From the cell containing the given text, extract its center point as [x, y] coordinate. 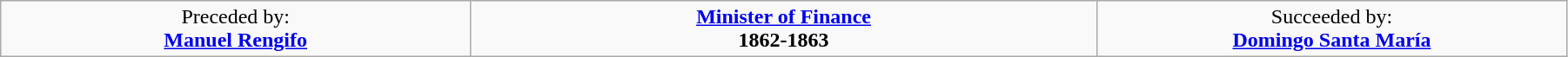
Preceded by:Manuel Rengifo [236, 29]
Succeeded by:Domingo Santa María [1332, 29]
Minister of Finance1862-1863 [784, 29]
